For the text-containing cell, return its midpoint in (x, y) coordinate format. 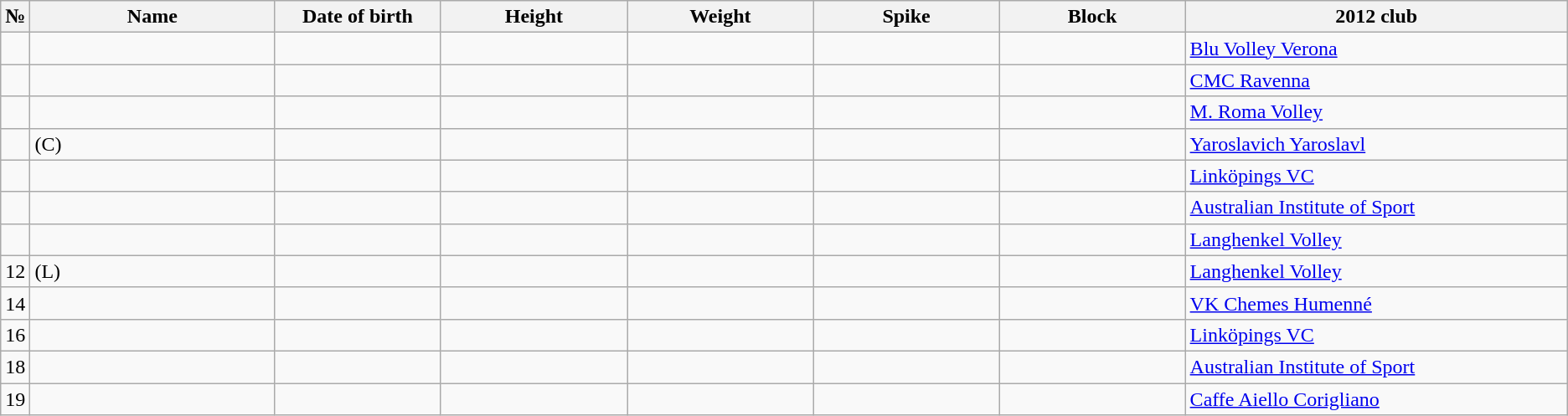
Yaroslavich Yaroslavl (1376, 144)
(C) (152, 144)
18 (15, 367)
Spike (906, 17)
Name (152, 17)
19 (15, 399)
Block (1092, 17)
VK Chemes Humenné (1376, 303)
№ (15, 17)
14 (15, 303)
Blu Volley Verona (1376, 49)
(L) (152, 271)
16 (15, 335)
Caffe Aiello Corigliano (1376, 399)
2012 club (1376, 17)
Weight (720, 17)
CMC Ravenna (1376, 80)
12 (15, 271)
Date of birth (358, 17)
M. Roma Volley (1376, 112)
Height (534, 17)
